For the text-containing cell, return its midpoint in [X, Y] coordinate format. 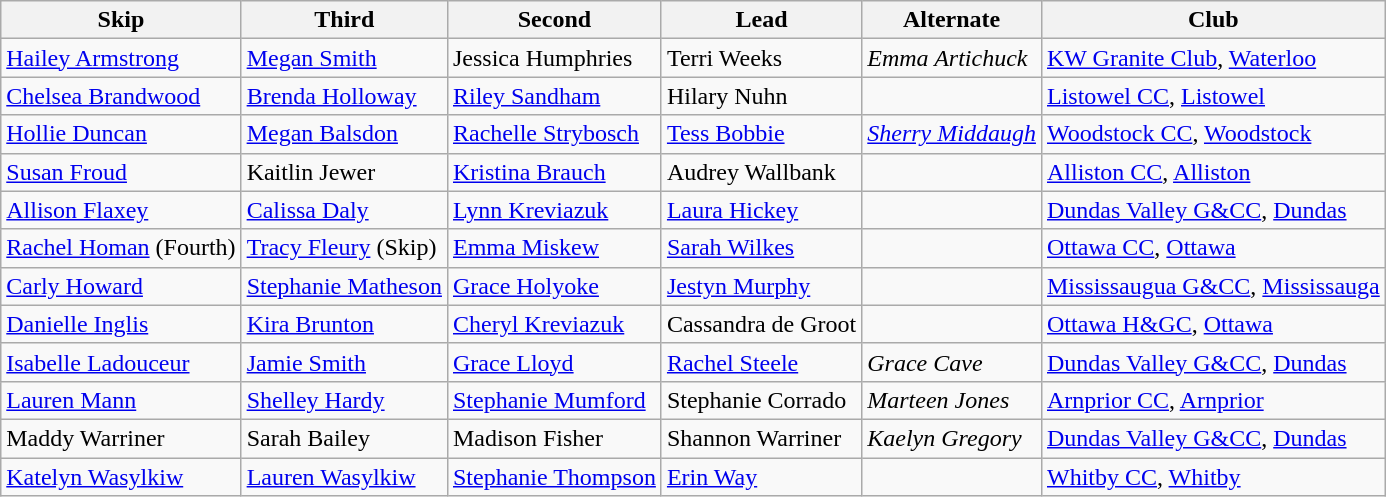
Jestyn Murphy [761, 286]
Stephanie Mumford [554, 400]
Third [344, 20]
Ottawa CC, Ottawa [1213, 248]
Sherry Middaugh [952, 134]
Rachel Homan (Fourth) [121, 248]
Audrey Wallbank [761, 172]
Terri Weeks [761, 58]
Alliston CC, Alliston [1213, 172]
Carly Howard [121, 286]
Katelyn Wasylkiw [121, 477]
Lauren Mann [121, 400]
Hollie Duncan [121, 134]
Rachel Steele [761, 362]
Hilary Nuhn [761, 96]
Cheryl Kreviazuk [554, 324]
Chelsea Brandwood [121, 96]
Whitby CC, Whitby [1213, 477]
Cassandra de Groot [761, 324]
Lauren Wasylkiw [344, 477]
Brenda Holloway [344, 96]
Emma Artichuck [952, 58]
Riley Sandham [554, 96]
Shelley Hardy [344, 400]
Allison Flaxey [121, 210]
Alternate [952, 20]
Erin Way [761, 477]
Lynn Kreviazuk [554, 210]
Ottawa H&GC, Ottawa [1213, 324]
Kaitlin Jewer [344, 172]
Hailey Armstrong [121, 58]
Grace Lloyd [554, 362]
Stephanie Matheson [344, 286]
Isabelle Ladouceur [121, 362]
Shannon Warriner [761, 438]
Stephanie Thompson [554, 477]
Madison Fisher [554, 438]
Skip [121, 20]
Kaelyn Gregory [952, 438]
Club [1213, 20]
Listowel CC, Listowel [1213, 96]
Tess Bobbie [761, 134]
Calissa Daly [344, 210]
Kira Brunton [344, 324]
KW Granite Club, Waterloo [1213, 58]
Marteen Jones [952, 400]
Arnprior CC, Arnprior [1213, 400]
Tracy Fleury (Skip) [344, 248]
Susan Froud [121, 172]
Megan Smith [344, 58]
Mississaugua G&CC, Mississauga [1213, 286]
Maddy Warriner [121, 438]
Grace Holyoke [554, 286]
Laura Hickey [761, 210]
Jessica Humphries [554, 58]
Lead [761, 20]
Rachelle Strybosch [554, 134]
Megan Balsdon [344, 134]
Kristina Brauch [554, 172]
Danielle Inglis [121, 324]
Woodstock CC, Woodstock [1213, 134]
Sarah Wilkes [761, 248]
Grace Cave [952, 362]
Stephanie Corrado [761, 400]
Jamie Smith [344, 362]
Second [554, 20]
Sarah Bailey [344, 438]
Emma Miskew [554, 248]
